Capture the cell that displays the provided text and extract its [x, y] central coordinate. 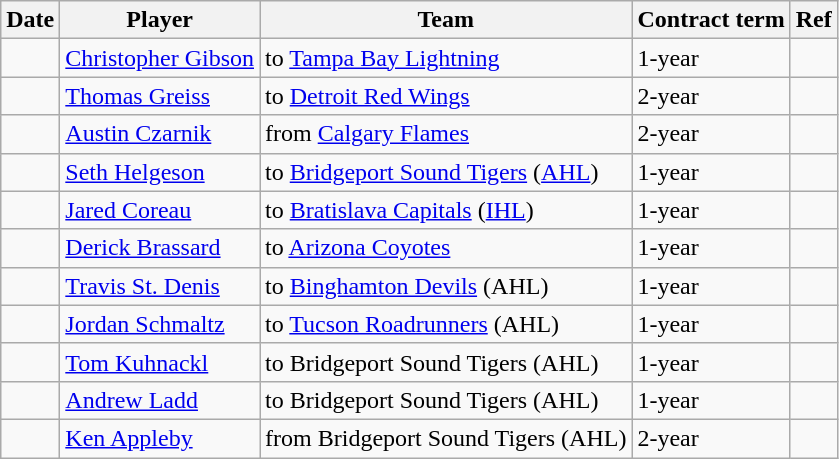
Christopher Gibson [160, 58]
Tom Kuhnackl [160, 362]
Ref [814, 20]
to Binghamton Devils (AHL) [446, 286]
Seth Helgeson [160, 172]
Andrew Ladd [160, 400]
Date [30, 20]
Jordan Schmaltz [160, 324]
from Calgary Flames [446, 134]
to Tampa Bay Lightning [446, 58]
Thomas Greiss [160, 96]
Contract term [711, 20]
to Detroit Red Wings [446, 96]
Austin Czarnik [160, 134]
Player [160, 20]
Derick Brassard [160, 248]
Team [446, 20]
to Arizona Coyotes [446, 248]
to Bratislava Capitals (IHL) [446, 210]
Travis St. Denis [160, 286]
Jared Coreau [160, 210]
Ken Appleby [160, 438]
to Tucson Roadrunners (AHL) [446, 324]
from Bridgeport Sound Tigers (AHL) [446, 438]
